Provide the (X, Y) coordinate of the cell's center where the given text is located.  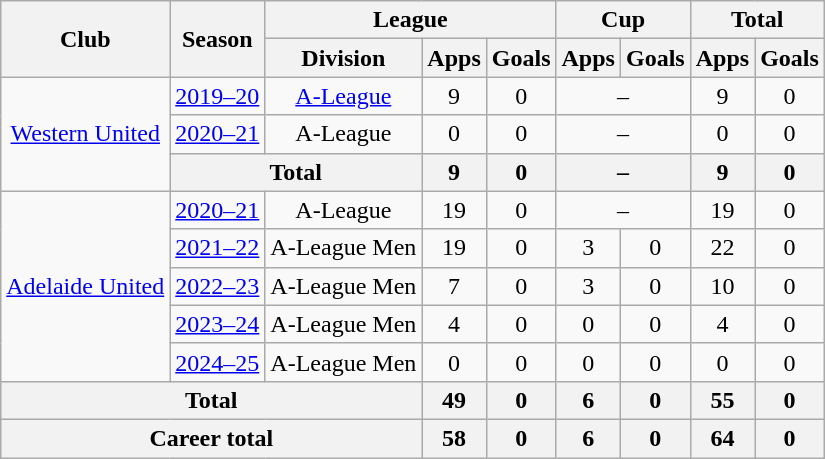
2024–25 (218, 362)
Adelaide United (86, 286)
22 (722, 248)
55 (722, 400)
Western United (86, 134)
64 (722, 438)
58 (454, 438)
7 (454, 286)
2022–23 (218, 286)
49 (454, 400)
2023–24 (218, 324)
Career total (212, 438)
Club (86, 39)
10 (722, 286)
Division (344, 58)
League (410, 20)
Season (218, 39)
2019–20 (218, 96)
Cup (623, 20)
2021–22 (218, 248)
